For the text-containing cell, return its midpoint in (X, Y) coordinate format. 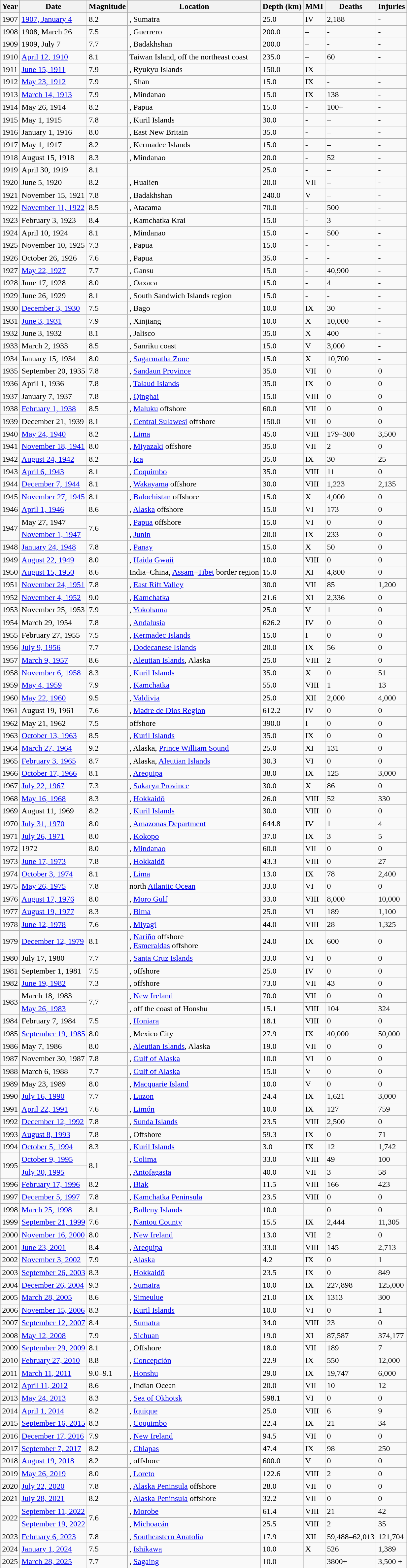
1,223 (351, 484)
, Jalisco (194, 333)
58 (391, 1172)
849 (391, 1272)
125,000 (391, 1285)
23 (351, 1323)
1937 (10, 396)
, Oaxaca (194, 283)
1964 (10, 748)
324 (391, 1009)
59,488–62,013 (351, 1536)
2016 (10, 1436)
March 29, 1954 (53, 623)
September 20, 1935 (53, 371)
November 30, 1987 (53, 1059)
June 3, 1931 (53, 321)
1934 (10, 358)
India–China, Assam–Tibet border region (194, 572)
, Alaska offshore (194, 509)
15.5 (282, 1222)
November 24, 1951 (53, 585)
, Andalusia (194, 623)
21.6 (282, 597)
60 (351, 57)
June 3, 1932 (53, 333)
, Balochistan offshore (194, 497)
, Southeastern Anatolia (194, 1536)
August 17, 1976 (53, 899)
98 (351, 1448)
1930 (10, 308)
1956 (10, 648)
north Atlantic Ocean (194, 886)
21.0 (282, 1298)
, Ica (194, 459)
1916 (10, 132)
1911 (10, 69)
, South Sandwich Islands region (194, 296)
, East Rift Valley (194, 585)
1941 (10, 446)
Magnitude (108, 7)
May 23, 1912 (53, 82)
526 (351, 1549)
1982 (10, 983)
1313 (351, 1298)
May 23, 1989 (53, 1084)
11.5 (282, 1185)
15.1 (282, 1009)
June 23, 2001 (53, 1247)
1929 (10, 296)
1,100 (391, 911)
1938 (10, 409)
August 19, 1977 (53, 911)
3800+ (351, 1561)
Taiwan Island, off the northeast coast (194, 57)
8.8 (108, 1360)
Deaths (351, 7)
, Honiara (194, 1021)
2011 (10, 1373)
2004 (10, 1285)
, Luzon (194, 1096)
400 (351, 333)
, Kamchatka Krai (194, 220)
1983 (10, 1002)
38.0 (282, 773)
, Qinghai (194, 396)
61.4 (282, 1511)
22.4 (282, 1423)
1989 (10, 1084)
179–300 (351, 434)
September 21, 1999 (53, 1222)
173 (351, 509)
30.3 (282, 761)
34.0 (282, 1323)
1973 (10, 861)
37.0 (282, 836)
, Nariño offshore, Esmeraldas offshore (194, 941)
85 (351, 585)
October 26, 1926 (53, 258)
44.0 (282, 924)
1998 (10, 1210)
January 7, 1937 (53, 396)
April 6, 1943 (53, 472)
July 22, 2020 (53, 1486)
October 3, 1974 (53, 874)
June 5, 1920 (53, 183)
4,800 (351, 572)
22.9 (282, 1360)
, Bima (194, 911)
423 (391, 1185)
, Limón (194, 1109)
1960 (10, 698)
September 1, 1981 (53, 971)
November 25, 1953 (53, 610)
May 24, 1940 (53, 434)
1986 (10, 1046)
1955 (10, 635)
January 1, 2024 (53, 1549)
, Guerrero (194, 32)
, Shan (194, 82)
1928 (10, 283)
644.8 (282, 824)
, Dodecanese Islands (194, 648)
, Biak (194, 1185)
, Gansu (194, 270)
July 26, 1971 (53, 836)
300 (391, 1298)
71 (391, 1134)
August 8, 1993 (53, 1134)
1912 (10, 82)
47.4 (282, 1448)
June 12, 1978 (53, 924)
166 (351, 1185)
1948 (10, 547)
May 7, 1986 (53, 1046)
227,898 (351, 1285)
1932 (10, 333)
626.2 (282, 623)
, Iquique (194, 1411)
February 3, 1923 (53, 220)
May 16, 1968 (53, 799)
56 (351, 648)
1921 (10, 195)
26.0 (282, 799)
1991 (10, 1109)
1966 (10, 773)
, Sandaun Province (194, 371)
1995 (10, 1165)
1980 (10, 958)
600.0 (282, 1461)
2010 (10, 1360)
9.3 (108, 1285)
59.3 (282, 1134)
2,135 (391, 484)
6,000 (391, 1373)
, Macquarie Island (194, 1084)
July 31, 1970 (53, 824)
May 1, 1917 (53, 145)
125 (351, 773)
October 13, 1963 (53, 735)
3,500 + (391, 1561)
February 17, 1996 (53, 1185)
offshore (194, 723)
2013 (10, 1398)
2025 (10, 1561)
2008 (10, 1335)
13 (391, 685)
29.0 (282, 1373)
August 19, 1961 (53, 710)
, Sanriku coast (194, 346)
, Moro Gulf (194, 899)
, Panay (194, 547)
2,400 (391, 874)
December 5, 1997 (53, 1197)
1,742 (391, 1147)
, Indian Ocean (194, 1386)
March 25, 1998 (53, 1210)
2012 (10, 1386)
1965 (10, 761)
1990 (10, 1096)
50,000 (391, 1034)
131 (351, 748)
May 21, 1962 (53, 723)
, Miyagi (194, 924)
138 (351, 94)
, Haida Gwaii (194, 560)
March 2, 1933 (53, 346)
1988 (10, 1071)
1997 (10, 1197)
April 22, 1991 (53, 1109)
November 11, 1922 (53, 208)
49 (351, 1159)
2024 (10, 1549)
December 21, 1939 (53, 421)
July 9, 1956 (53, 648)
2001 (10, 1247)
1993 (10, 1134)
April 11, 2012 (53, 1386)
24.0 (282, 941)
10,700 (351, 358)
600 (351, 941)
, Central Sulawesi offshore (194, 421)
1951 (10, 585)
1915 (10, 120)
, Alaska, Prince William Sound (194, 748)
, Junin (194, 534)
17.9 (282, 1536)
July 17, 1980 (53, 958)
1996 (10, 1185)
1927 (10, 270)
Location (194, 7)
1931 (10, 321)
550 (351, 1360)
March 9, 1957 (53, 660)
Year (10, 7)
April 1, 1936 (53, 384)
, Sagaing (194, 1561)
July 22, 1967 (53, 786)
1908, March 26 (53, 32)
2018 (10, 1461)
1907 (10, 19)
1992 (10, 1122)
May 22, 1960 (53, 698)
2,336 (351, 597)
9.0 (108, 597)
October 17, 1966 (53, 773)
1918 (10, 158)
1933 (10, 346)
2014 (10, 1411)
1987 (10, 1059)
2002 (10, 1260)
2,500 (351, 1122)
1926 (10, 258)
6 (351, 1411)
1963 (10, 735)
5 (391, 836)
, Miyazaki offshore (194, 446)
December 12, 1992 (53, 1122)
1969 (10, 811)
122.6 (282, 1474)
June 26, 1929 (53, 296)
1957 (10, 660)
, Wakayama offshore (194, 484)
November 27, 1945 (53, 497)
1952 (10, 597)
, Xinjiang (194, 321)
1999 (10, 1222)
1908 (10, 32)
330 (391, 799)
40.0 (282, 1172)
October 9, 1995 (53, 1159)
2005 (10, 1298)
May 26, 2019 (53, 1474)
1968 (10, 799)
4.2 (282, 1260)
51 (391, 673)
18.1 (282, 1021)
759 (391, 1109)
1944 (10, 484)
1,621 (351, 1096)
, Maluku offshore (194, 409)
1974 (10, 874)
1958 (10, 673)
December 3, 1930 (53, 308)
8,000 (351, 899)
, East New Britain (194, 132)
2000 (10, 1235)
1909, July 7 (53, 44)
November 1, 1947 (53, 534)
December 12, 1979 (53, 941)
2,188 (351, 19)
18.0 (282, 1348)
25 (391, 459)
2015 (10, 1423)
1971 (10, 836)
June 17, 1928 (53, 283)
7 (391, 1348)
34 (391, 1423)
, Loreto (194, 1474)
May 1, 1915 (53, 120)
45.0 (282, 434)
1923 (10, 220)
1984 (10, 1021)
50 (351, 547)
May 27, 1947 (53, 522)
September 19, 2022 (53, 1524)
, Sakarya Province (194, 786)
1959 (10, 685)
March 18, 1983 (53, 996)
9.2 (108, 748)
374,177 (391, 1335)
2021 (10, 1499)
August 15, 1918 (53, 158)
September 12, 2007 (53, 1323)
9.5 (108, 698)
240.0 (282, 195)
November 15, 1921 (53, 195)
, off the coast of Honshu (194, 1009)
November 6, 1958 (53, 673)
1945 (10, 497)
27 (391, 861)
2,444 (351, 1222)
11 (351, 472)
April 30, 1919 (53, 170)
, Madre de Dios Region (194, 710)
28 (351, 924)
June 17, 1973 (53, 861)
1943 (10, 472)
, Valdivia (194, 698)
May 24, 2013 (53, 1398)
2023 (10, 1536)
55.0 (282, 685)
233 (351, 534)
, Alaska, Aleutian Islands (194, 761)
11,305 (391, 1222)
March 6, 1988 (53, 1071)
November 15, 2006 (53, 1310)
1909 (10, 44)
390.0 (282, 723)
1947 (10, 528)
1976 (10, 899)
September 11, 2022 (53, 1511)
November 18, 1941 (53, 446)
, Antofagasta (194, 1172)
February 3, 1965 (53, 761)
April 10, 1924 (53, 233)
1936 (10, 384)
2006 (10, 1310)
September 26, 2003 (53, 1272)
1925 (10, 245)
, Sagarmatha Zone (194, 358)
2,713 (391, 1247)
1967 (10, 786)
, Balleny Islands (194, 1210)
, Papua offshore (194, 522)
November 10, 1925 (53, 245)
, Hualien (194, 183)
1920 (10, 183)
February 6, 2023 (53, 1536)
December 26, 2004 (53, 1285)
1924 (10, 233)
December 7, 1944 (53, 484)
, Chiapas (194, 1448)
March 27, 1964 (53, 748)
1910 (10, 57)
, Alaska (194, 1260)
1919 (10, 170)
104 (351, 1009)
43 (351, 983)
19,747 (351, 1373)
1946 (10, 509)
1914 (10, 107)
September 16, 2015 (53, 1423)
42 (391, 1511)
January 15, 1934 (53, 358)
Injuries (391, 7)
1922 (10, 208)
, Honshu (194, 1373)
1939 (10, 421)
, Kamchatka Peninsula (194, 1197)
April 1, 1946 (53, 509)
43.3 (282, 861)
10 (351, 1386)
1,389 (391, 1549)
1935 (10, 371)
28.0 (282, 1486)
March 14, 1913 (53, 94)
40,900 (351, 270)
2003 (10, 1272)
, Michoacán (194, 1524)
, Nantou County (194, 1222)
2020 (10, 1486)
1950 (10, 572)
3,500 (391, 434)
1979 (10, 941)
598.1 (282, 1398)
August 15, 1950 (53, 572)
August 19, 2018 (53, 1461)
October 5, 1994 (53, 1147)
2017 (10, 1448)
, Ryukyu Islands (194, 69)
2019 (10, 1474)
, Morobe (194, 1511)
November 3, 2002 (53, 1260)
1913 (10, 94)
, Mexico City (194, 1034)
, Amazonas Department (194, 824)
1917 (10, 145)
April 1, 2014 (53, 1411)
May 26, 1983 (53, 1009)
1,200 (391, 585)
February 7, 1984 (53, 1021)
, Santa Cruz Islands (194, 958)
1985 (10, 1034)
May 26, 1975 (53, 886)
Depth (km) (282, 7)
24.4 (282, 1096)
1954 (10, 623)
121,704 (391, 1536)
July 16, 1990 (53, 1096)
January 24, 1948 (53, 547)
March 28, 2025 (53, 1561)
, Talaud Islands (194, 384)
, Kokopo (194, 836)
1962 (10, 723)
November 16, 2000 (53, 1235)
3.0 (282, 1147)
32.2 (282, 1499)
1970 (10, 824)
1907, January 4 (53, 19)
612.2 (282, 710)
March 11, 2011 (53, 1373)
235.0 (282, 57)
MMI (314, 7)
9.0–9.1 (108, 1373)
1981 (10, 971)
September 19, 1985 (53, 1034)
1949 (10, 560)
, Yokohama (194, 610)
September 7, 2017 (53, 1448)
August 22, 1949 (53, 560)
June 15, 1911 (53, 69)
1977 (10, 911)
8.7 (108, 761)
1940 (10, 434)
, Colima (194, 1159)
145 (351, 1247)
July 28, 2021 (53, 1499)
27.9 (282, 1034)
94.5 (282, 1436)
1961 (10, 710)
Date (53, 7)
November 4, 1952 (53, 597)
100+ (351, 107)
, Simeulue (194, 1298)
May 4, 1959 (53, 685)
May 12, 2008 (53, 1335)
78 (351, 874)
1994 (10, 1147)
January 1, 1916 (53, 132)
2,000 (351, 698)
August 11, 1969 (53, 811)
1,325 (391, 924)
, Sea of Okhotsk (194, 1398)
June 19, 1982 (53, 983)
25.5 (282, 1524)
March 28, 2005 (53, 1298)
12,000 (391, 1360)
127 (351, 1109)
, Concepción (194, 1360)
May 26, 1914 (53, 107)
December 17, 2016 (53, 1436)
, Atacama (194, 208)
, Ishikawa (194, 1549)
February 27, 1955 (53, 635)
April 12, 1910 (53, 57)
February 1, 1938 (53, 409)
1942 (10, 459)
September 29, 2009 (53, 1348)
2022 (10, 1517)
87,587 (351, 1335)
1978 (10, 924)
August 24, 1942 (53, 459)
May 22, 1927 (53, 270)
9 (391, 1411)
, Sunda Islands (194, 1122)
40,000 (351, 1034)
2009 (10, 1348)
250 (391, 1448)
2007 (10, 1323)
100 (391, 1159)
, Bago (194, 308)
1975 (10, 886)
86 (351, 786)
February 27, 2010 (53, 1360)
July 30, 1995 (53, 1172)
, Sichuan (194, 1335)
35 (391, 1524)
1953 (10, 610)
73.0 (282, 983)
